Return (X, Y) of the center of cell containing provided text 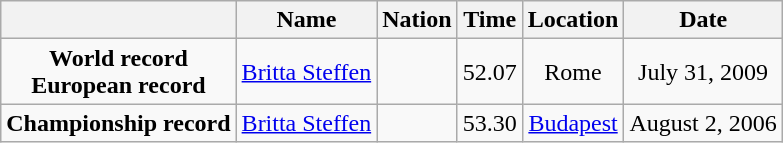
Rome (573, 72)
Championship record (118, 123)
August 2, 2006 (703, 123)
53.30 (490, 123)
Name (306, 20)
Date (703, 20)
Nation (417, 20)
Time (490, 20)
July 31, 2009 (703, 72)
Budapest (573, 123)
Location (573, 20)
World recordEuropean record (118, 72)
52.07 (490, 72)
